Provide the [X, Y] coordinate of the cell's center where the given text is located.  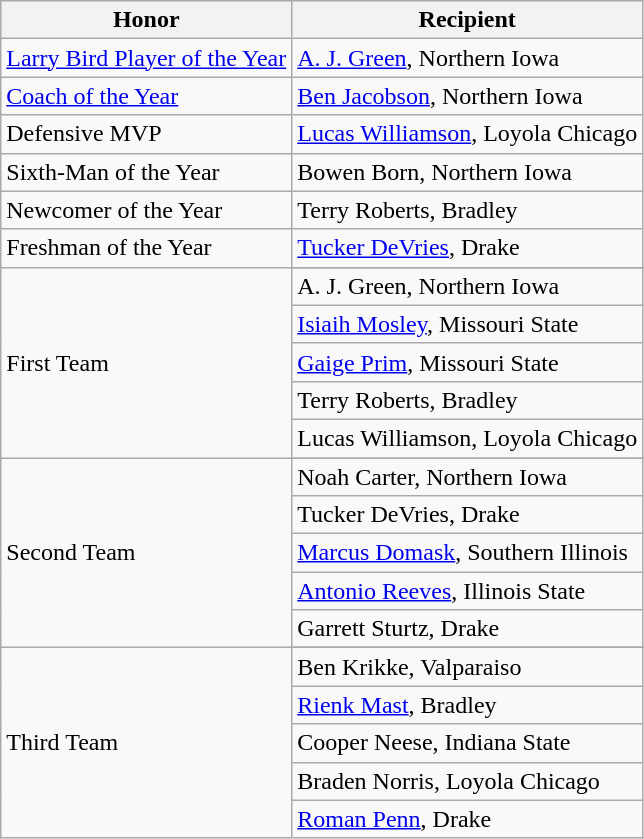
Newcomer of the Year [146, 210]
Sixth-Man of the Year [146, 172]
Coach of the Year [146, 96]
Ben Jacobson, Northern Iowa [468, 96]
Bowen Born, Northern Iowa [468, 172]
Honor [146, 20]
Roman Penn, Drake [468, 819]
Antonio Reeves, Illinois State [468, 591]
Third Team [146, 743]
Garrett Sturtz, Drake [468, 629]
Defensive MVP [146, 134]
Braden Norris, Loyola Chicago [468, 781]
First Team [146, 362]
Gaige Prim, Missouri State [468, 362]
Rienk Mast, Bradley [468, 705]
Cooper Neese, Indiana State [468, 743]
Marcus Domask, Southern Illinois [468, 553]
Ben Krikke, Valparaiso [468, 667]
Noah Carter, Northern Iowa [468, 477]
Freshman of the Year [146, 248]
Recipient [468, 20]
Larry Bird Player of the Year [146, 58]
Isiaih Mosley, Missouri State [468, 324]
Second Team [146, 553]
